From the cell containing the given text, extract its center point as (X, Y) coordinate. 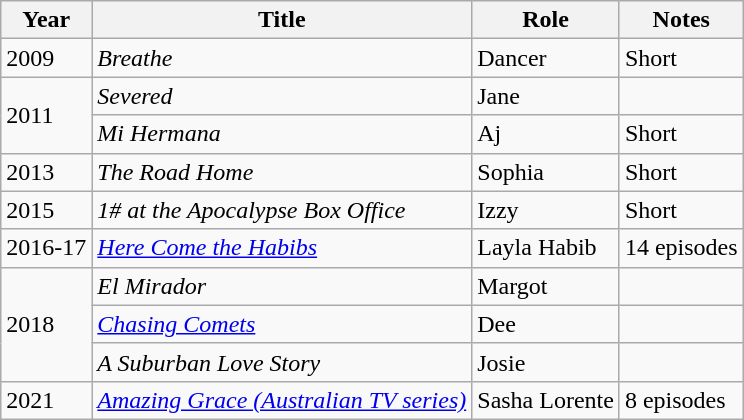
8 episodes (681, 400)
Breathe (282, 58)
Here Come the Habibs (282, 248)
2018 (46, 324)
2015 (46, 210)
2009 (46, 58)
Title (282, 20)
Aj (546, 134)
Izzy (546, 210)
1# at the Apocalypse Box Office (282, 210)
Chasing Comets (282, 324)
Severed (282, 96)
Jane (546, 96)
Sophia (546, 172)
A Suburban Love Story (282, 362)
El Mirador (282, 286)
Year (46, 20)
Margot (546, 286)
14 episodes (681, 248)
Josie (546, 362)
Mi Hermana (282, 134)
Layla Habib (546, 248)
Amazing Grace (Australian TV series) (282, 400)
2011 (46, 115)
2013 (46, 172)
Dee (546, 324)
The Road Home (282, 172)
Sasha Lorente (546, 400)
Notes (681, 20)
2016-17 (46, 248)
Dancer (546, 58)
2021 (46, 400)
Role (546, 20)
